Return [X, Y] of the center of cell containing provided text 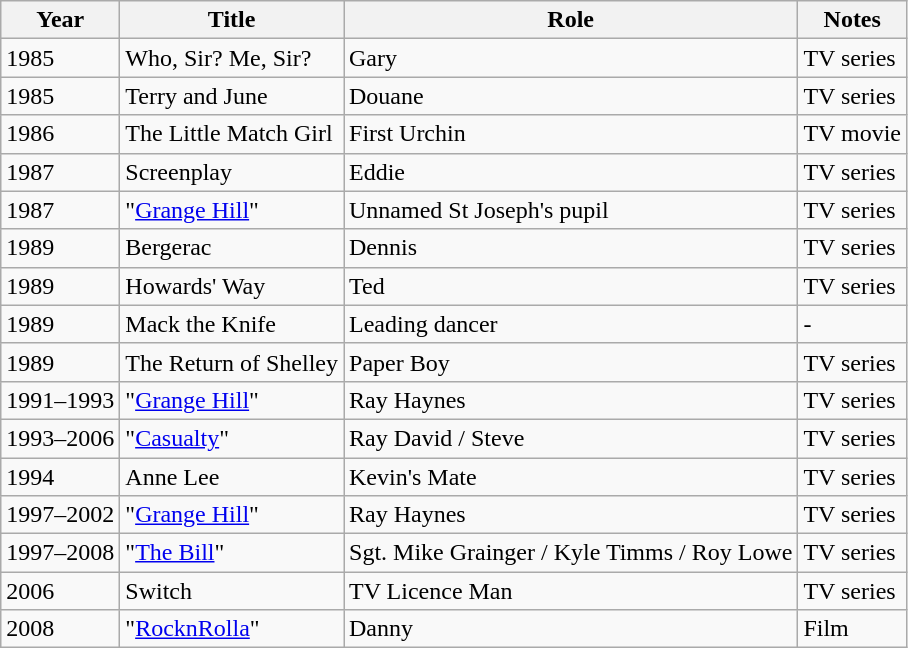
First Urchin [571, 134]
- [852, 324]
Ray David / Steve [571, 438]
Terry and June [232, 96]
Year [60, 20]
Gary [571, 58]
Eddie [571, 172]
1993–2006 [60, 438]
Paper Boy [571, 362]
Howards' Way [232, 286]
Anne Lee [232, 477]
Role [571, 20]
Dennis [571, 248]
Film [852, 629]
1997–2008 [60, 553]
1997–2002 [60, 515]
The Return of Shelley [232, 362]
Notes [852, 20]
2006 [60, 591]
1986 [60, 134]
"Casualty" [232, 438]
Sgt. Mike Grainger / Kyle Timms / Roy Lowe [571, 553]
1991–1993 [60, 400]
2008 [60, 629]
Kevin's Mate [571, 477]
Mack the Knife [232, 324]
Bergerac [232, 248]
"RocknRolla" [232, 629]
TV Licence Man [571, 591]
Ted [571, 286]
1994 [60, 477]
"The Bill" [232, 553]
Who, Sir? Me, Sir? [232, 58]
Leading dancer [571, 324]
Title [232, 20]
Screenplay [232, 172]
Danny [571, 629]
The Little Match Girl [232, 134]
TV movie [852, 134]
Switch [232, 591]
Douane [571, 96]
Unnamed St Joseph's pupil [571, 210]
